Return the [x, y] coordinate for the center point of the cell that contains the specified text.  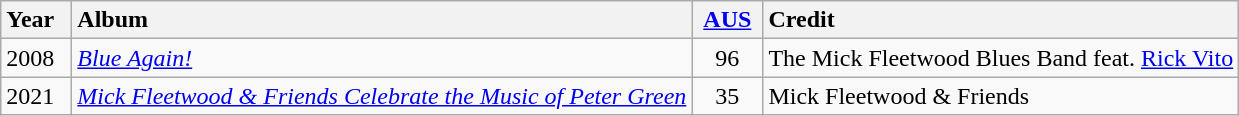
2021 [36, 96]
35 [728, 96]
96 [728, 58]
Album [382, 20]
Credit [1001, 20]
Blue Again! [382, 58]
AUS [728, 20]
Mick Fleetwood & Friends Celebrate the Music of Peter Green [382, 96]
The Mick Fleetwood Blues Band feat. Rick Vito [1001, 58]
2008 [36, 58]
Year [36, 20]
Mick Fleetwood & Friends [1001, 96]
